Capture the cell that displays the provided text and extract its (x, y) central coordinate. 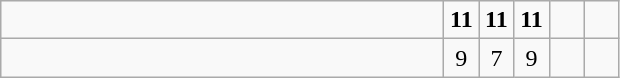
7 (496, 58)
